Detect which cell encompasses the target text, then output its [x, y] center coordinate. 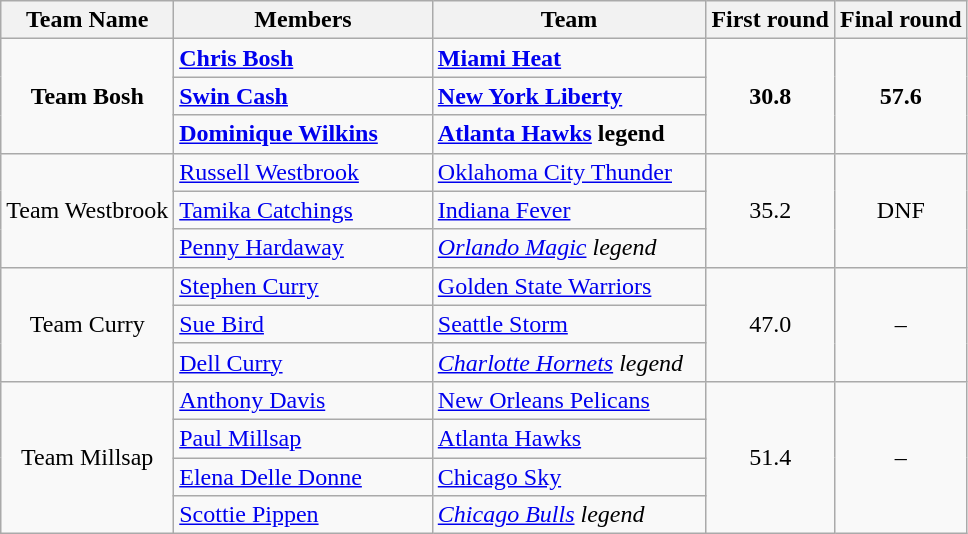
Team [569, 20]
Penny Hardaway [304, 248]
51.4 [770, 457]
Dell Curry [304, 362]
Chicago Sky [569, 477]
Russell Westbrook [304, 172]
35.2 [770, 210]
Oklahoma City Thunder [569, 172]
Chicago Bulls legend [569, 515]
Golden State Warriors [569, 286]
Team Curry [88, 324]
Dominique Wilkins [304, 134]
Team Name [88, 20]
First round [770, 20]
Atlanta Hawks [569, 438]
Team Westbrook [88, 210]
Tamika Catchings [304, 210]
Team Millsap [88, 457]
Paul Millsap [304, 438]
Final round [900, 20]
New York Liberty [569, 96]
47.0 [770, 324]
Team Bosh [88, 96]
57.6 [900, 96]
Scottie Pippen [304, 515]
Members [304, 20]
Stephen Curry [304, 286]
Sue Bird [304, 324]
Swin Cash [304, 96]
New Orleans Pelicans [569, 400]
Chris Bosh [304, 58]
Elena Delle Donne [304, 477]
Seattle Storm [569, 324]
30.8 [770, 96]
DNF [900, 210]
Anthony Davis [304, 400]
Atlanta Hawks legend [569, 134]
Indiana Fever [569, 210]
Orlando Magic legend [569, 248]
Miami Heat [569, 58]
Charlotte Hornets legend [569, 362]
